Find where the given text appears and provide that cell's center as (x, y) coordinate. 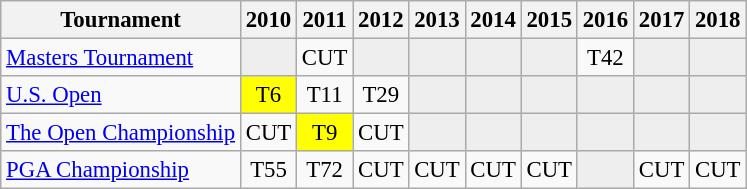
2012 (381, 20)
2013 (437, 20)
Masters Tournament (121, 58)
2017 (661, 20)
T42 (605, 58)
2018 (718, 20)
T55 (268, 170)
2010 (268, 20)
2016 (605, 20)
T11 (325, 95)
T29 (381, 95)
2011 (325, 20)
T6 (268, 95)
T72 (325, 170)
PGA Championship (121, 170)
U.S. Open (121, 95)
Tournament (121, 20)
2014 (493, 20)
T9 (325, 133)
2015 (549, 20)
The Open Championship (121, 133)
